Determine the [x, y] coordinate at the center of the cell enclosing the given text.  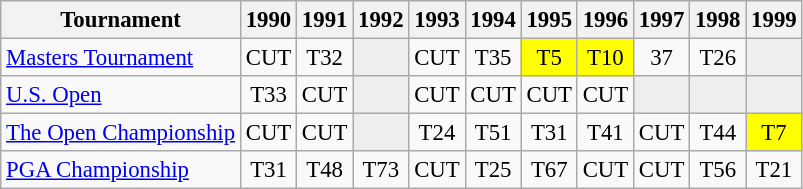
T56 [718, 170]
T35 [493, 58]
1993 [437, 20]
T73 [381, 170]
Tournament [121, 20]
T7 [774, 133]
T21 [774, 170]
T33 [268, 95]
Masters Tournament [121, 58]
The Open Championship [121, 133]
1991 [325, 20]
T44 [718, 133]
1997 [661, 20]
T67 [549, 170]
1995 [549, 20]
T26 [718, 58]
1999 [774, 20]
1996 [605, 20]
T25 [493, 170]
T41 [605, 133]
PGA Championship [121, 170]
1994 [493, 20]
T24 [437, 133]
T51 [493, 133]
1990 [268, 20]
T10 [605, 58]
1992 [381, 20]
U.S. Open [121, 95]
T5 [549, 58]
T32 [325, 58]
T48 [325, 170]
1998 [718, 20]
37 [661, 58]
